Return the (X, Y) coordinate for the center point of the cell that contains the specified text.  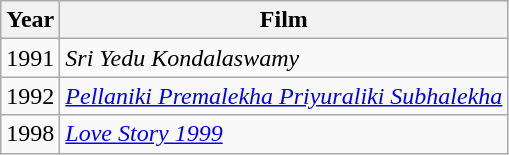
1991 (30, 58)
Pellaniki Premalekha Priyuraliki Subhalekha (284, 96)
1992 (30, 96)
Film (284, 20)
1998 (30, 134)
Year (30, 20)
Love Story 1999 (284, 134)
Sri Yedu Kondalaswamy (284, 58)
